Extract the [X, Y] coordinate from the center of the cell holding the provided text.  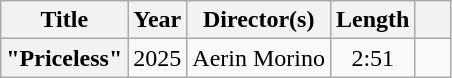
2025 [158, 58]
Length [373, 20]
Year [158, 20]
2:51 [373, 58]
Director(s) [259, 20]
"Priceless" [64, 58]
Title [64, 20]
Aerin Morino [259, 58]
